Pinpoint the cell where the given text exists, returning its [X, Y] midpoint coordinate. 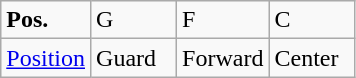
G [134, 20]
Forward [223, 58]
F [223, 20]
Guard [134, 58]
Center [312, 58]
Pos. [46, 20]
C [312, 20]
Position [46, 58]
